Scan for the cell matching the given text and deliver its (X, Y) coordinate at center. 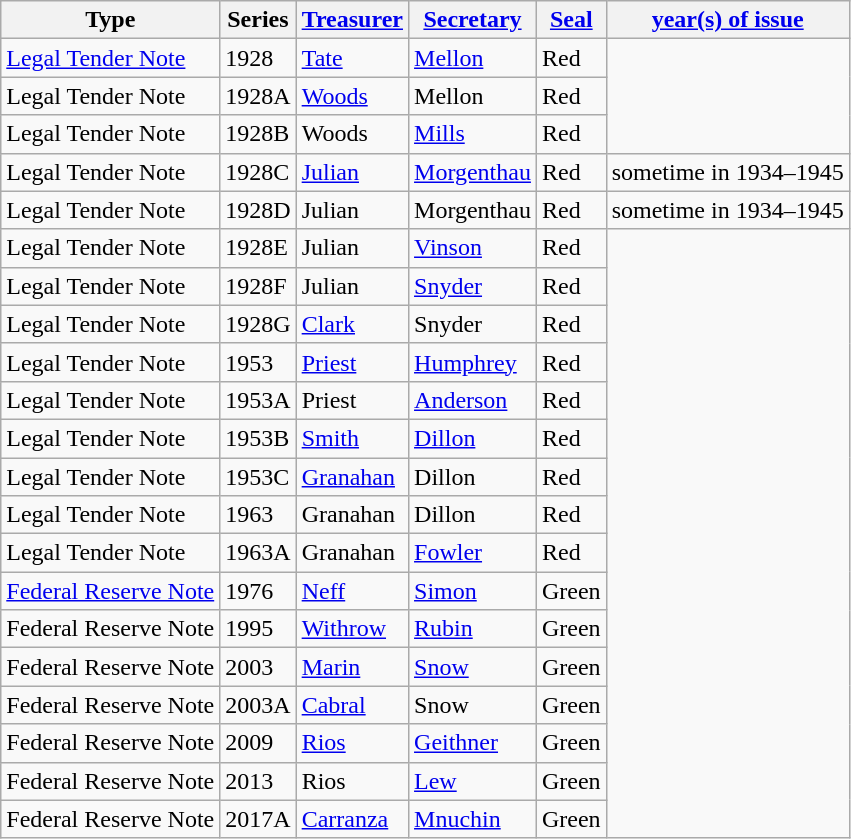
1976 (258, 591)
1953B (258, 438)
year(s) of issue (728, 20)
Tate (352, 58)
Treasurer (352, 20)
1928A (258, 96)
1928 (258, 58)
Type (110, 20)
1953 (258, 362)
Humphrey (473, 362)
Secretary (473, 20)
Cabral (352, 705)
1963A (258, 553)
Fowler (473, 553)
Lew (473, 781)
Withrow (352, 629)
Carranza (352, 819)
2003A (258, 705)
Mnuchin (473, 819)
1953A (258, 400)
1928F (258, 286)
Vinson (473, 248)
Neff (352, 591)
Rubin (473, 629)
1928E (258, 248)
Geithner (473, 743)
2017A (258, 819)
Anderson (473, 400)
Seal (571, 20)
Simon (473, 591)
1928C (258, 172)
1963 (258, 515)
Clark (352, 324)
Smith (352, 438)
1928D (258, 210)
1953C (258, 477)
2003 (258, 667)
1928B (258, 134)
2013 (258, 781)
Mills (473, 134)
2009 (258, 743)
1928G (258, 324)
1995 (258, 629)
Series (258, 20)
Marin (352, 667)
